Pinpoint the cell where the given text exists, returning its (X, Y) midpoint coordinate. 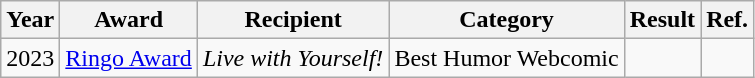
Year (30, 20)
Ref. (728, 20)
2023 (30, 58)
Live with Yourself! (293, 58)
Recipient (293, 20)
Award (129, 20)
Result (662, 20)
Category (506, 20)
Ringo Award (129, 58)
Best Humor Webcomic (506, 58)
